Find where the given text appears and provide that cell's center as (x, y) coordinate. 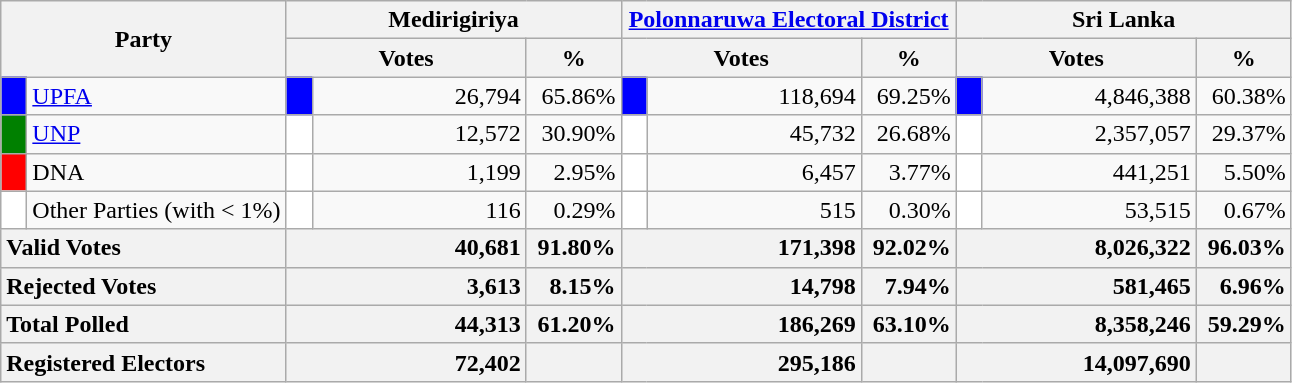
12,572 (419, 134)
Party (144, 39)
45,732 (754, 134)
DNA (156, 172)
91.80% (574, 248)
14,798 (741, 286)
Other Parties (with < 1%) (156, 210)
7.94% (908, 286)
Valid Votes (144, 248)
0.67% (1244, 210)
8.15% (574, 286)
69.25% (908, 96)
5.50% (1244, 172)
Polonnaruwa Electoral District (788, 20)
61.20% (574, 324)
3,613 (406, 286)
59.29% (1244, 324)
0.30% (908, 210)
295,186 (741, 362)
63.10% (908, 324)
UPFA (156, 96)
4,846,388 (1089, 96)
26,794 (419, 96)
92.02% (908, 248)
53,515 (1089, 210)
44,313 (406, 324)
Total Polled (144, 324)
60.38% (1244, 96)
0.29% (574, 210)
186,269 (741, 324)
6.96% (1244, 286)
581,465 (1076, 286)
171,398 (741, 248)
Registered Electors (144, 362)
441,251 (1089, 172)
8,358,246 (1076, 324)
96.03% (1244, 248)
3.77% (908, 172)
6,457 (754, 172)
8,026,322 (1076, 248)
Sri Lanka (1124, 20)
116 (419, 210)
30.90% (574, 134)
14,097,690 (1076, 362)
65.86% (574, 96)
2.95% (574, 172)
1,199 (419, 172)
Rejected Votes (144, 286)
26.68% (908, 134)
40,681 (406, 248)
Medirigiriya (454, 20)
515 (754, 210)
72,402 (406, 362)
UNP (156, 134)
118,694 (754, 96)
29.37% (1244, 134)
2,357,057 (1089, 134)
